Output the [X, Y] coordinate of the center of the cell containing the given text.  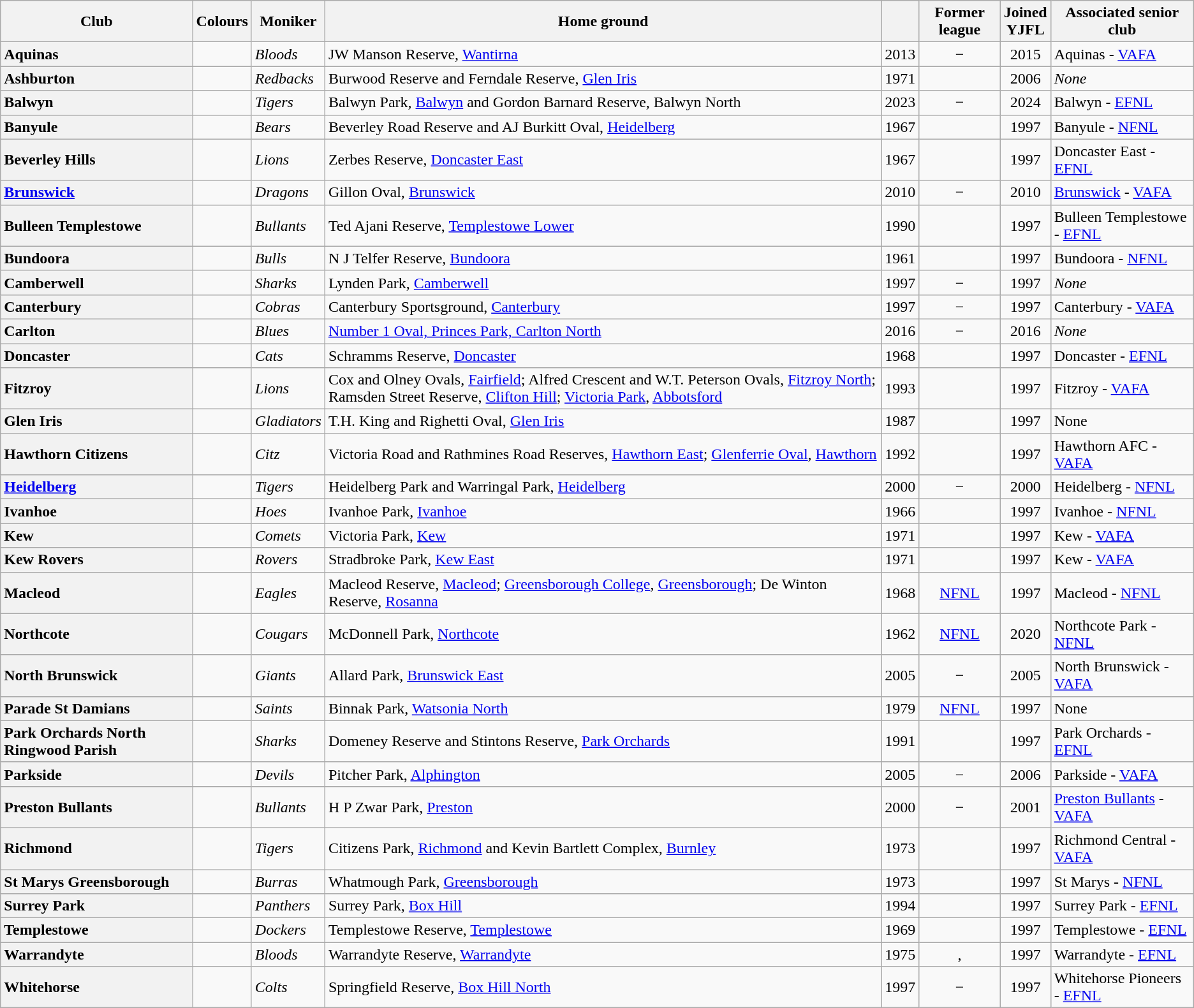
Bears [288, 127]
Eagles [288, 593]
2020 [1026, 634]
Pitcher Park, Alphington [603, 774]
Ashburton [97, 78]
1966 [901, 511]
Surrey Park, Box Hill [603, 906]
Banyule - NFNL [1122, 127]
Associated senior club [1122, 22]
Brunswick - VAFA [1122, 193]
Templestowe Reserve, Templestowe [603, 930]
Camberwell [97, 282]
Parkside [97, 774]
Glen Iris [97, 421]
Balwyn [97, 103]
Victoria Park, Kew [603, 536]
Bundoora - NFNL [1122, 258]
Brunswick [97, 193]
1979 [901, 708]
Whitehorse Pioneers - EFNL [1122, 987]
1975 [901, 954]
Canterbury [97, 307]
1990 [901, 226]
Moniker [288, 22]
Colours [222, 22]
Cats [288, 355]
Parade St Damians [97, 708]
Hawthorn Citizens [97, 454]
H P Zwar Park, Preston [603, 807]
Blues [288, 331]
Warrandyte - EFNL [1122, 954]
JW Manson Reserve, Wantirna [603, 54]
1969 [901, 930]
Warrandyte Reserve, Warrandyte [603, 954]
Hoes [288, 511]
Macleod [97, 593]
Whatmough Park, Greensborough [603, 882]
1993 [901, 389]
Fitzroy - VAFA [1122, 389]
Cobras [288, 307]
Comets [288, 536]
Parkside - VAFA [1122, 774]
Preston Bullants [97, 807]
Colts [288, 987]
Banyule [97, 127]
Burwood Reserve and Ferndale Reserve, Glen Iris [603, 78]
2015 [1026, 54]
Carlton [97, 331]
Lynden Park, Camberwell [603, 282]
Dockers [288, 930]
Giants [288, 676]
Devils [288, 774]
Doncaster East - EFNL [1122, 159]
Beverley Road Reserve and AJ Burkitt Oval, Heidelberg [603, 127]
Aquinas - VAFA [1122, 54]
Burras [288, 882]
Club [97, 22]
Preston Bullants - VAFA [1122, 807]
North Brunswick [97, 676]
Surrey Park - EFNL [1122, 906]
Former league [959, 22]
Kew [97, 536]
Surrey Park [97, 906]
Saints [288, 708]
Victoria Road and Rathmines Road Reserves, Hawthorn East; Glenferrie Oval, Hawthorn [603, 454]
North Brunswick - VAFA [1122, 676]
Northcote Park - NFNL [1122, 634]
Bulleen Templestowe [97, 226]
Rovers [288, 560]
Macleod - NFNL [1122, 593]
Templestowe [97, 930]
Bundoora [97, 258]
Balwyn - EFNL [1122, 103]
Northcote [97, 634]
Ivanhoe Park, Ivanhoe [603, 511]
Domeney Reserve and Stintons Reserve, Park Orchards [603, 741]
Kew Rovers [97, 560]
Richmond [97, 848]
Citz [288, 454]
Joined YJFL [1026, 22]
Canterbury Sportsground, Canterbury [603, 307]
Zerbes Reserve, Doncaster East [603, 159]
1962 [901, 634]
1994 [901, 906]
Binnak Park, Watsonia North [603, 708]
Park Orchards - EFNL [1122, 741]
St Marys Greensborough [97, 882]
Allard Park, Brunswick East [603, 676]
Redbacks [288, 78]
T.H. King and Righetti Oval, Glen Iris [603, 421]
N J Telfer Reserve, Bundoora [603, 258]
Warrandyte [97, 954]
Schramms Reserve, Doncaster [603, 355]
Heidelberg Park and Warringal Park, Heidelberg [603, 487]
Springfield Reserve, Box Hill North [603, 987]
McDonnell Park, Northcote [603, 634]
Richmond Central - VAFA [1122, 848]
Beverley Hills [97, 159]
Citizens Park, Richmond and Kevin Bartlett Complex, Burnley [603, 848]
1992 [901, 454]
2001 [1026, 807]
1987 [901, 421]
Hawthorn AFC - VAFA [1122, 454]
Templestowe - EFNL [1122, 930]
Whitehorse [97, 987]
Balwyn Park, Balwyn and Gordon Barnard Reserve, Balwyn North [603, 103]
Bulleen Templestowe - EFNL [1122, 226]
, [959, 954]
Canterbury - VAFA [1122, 307]
2024 [1026, 103]
Aquinas [97, 54]
Park Orchards North Ringwood Parish [97, 741]
Number 1 Oval, Princes Park, Carlton North [603, 331]
Dragons [288, 193]
Stradbroke Park, Kew East [603, 560]
1991 [901, 741]
Doncaster [97, 355]
Doncaster - EFNL [1122, 355]
Ivanhoe - NFNL [1122, 511]
Fitzroy [97, 389]
Gillon Oval, Brunswick [603, 193]
Bulls [288, 258]
Macleod Reserve, Macleod; Greensborough College, Greensborough; De Winton Reserve, Rosanna [603, 593]
Cougars [288, 634]
Home ground [603, 22]
1961 [901, 258]
2013 [901, 54]
Ivanhoe [97, 511]
Panthers [288, 906]
Heidelberg [97, 487]
Ted Ajani Reserve, Templestowe Lower [603, 226]
Heidelberg - NFNL [1122, 487]
Gladiators [288, 421]
St Marys - NFNL [1122, 882]
2023 [901, 103]
